Search for the cell housing the specified text and yield its [X, Y] center coordinate. 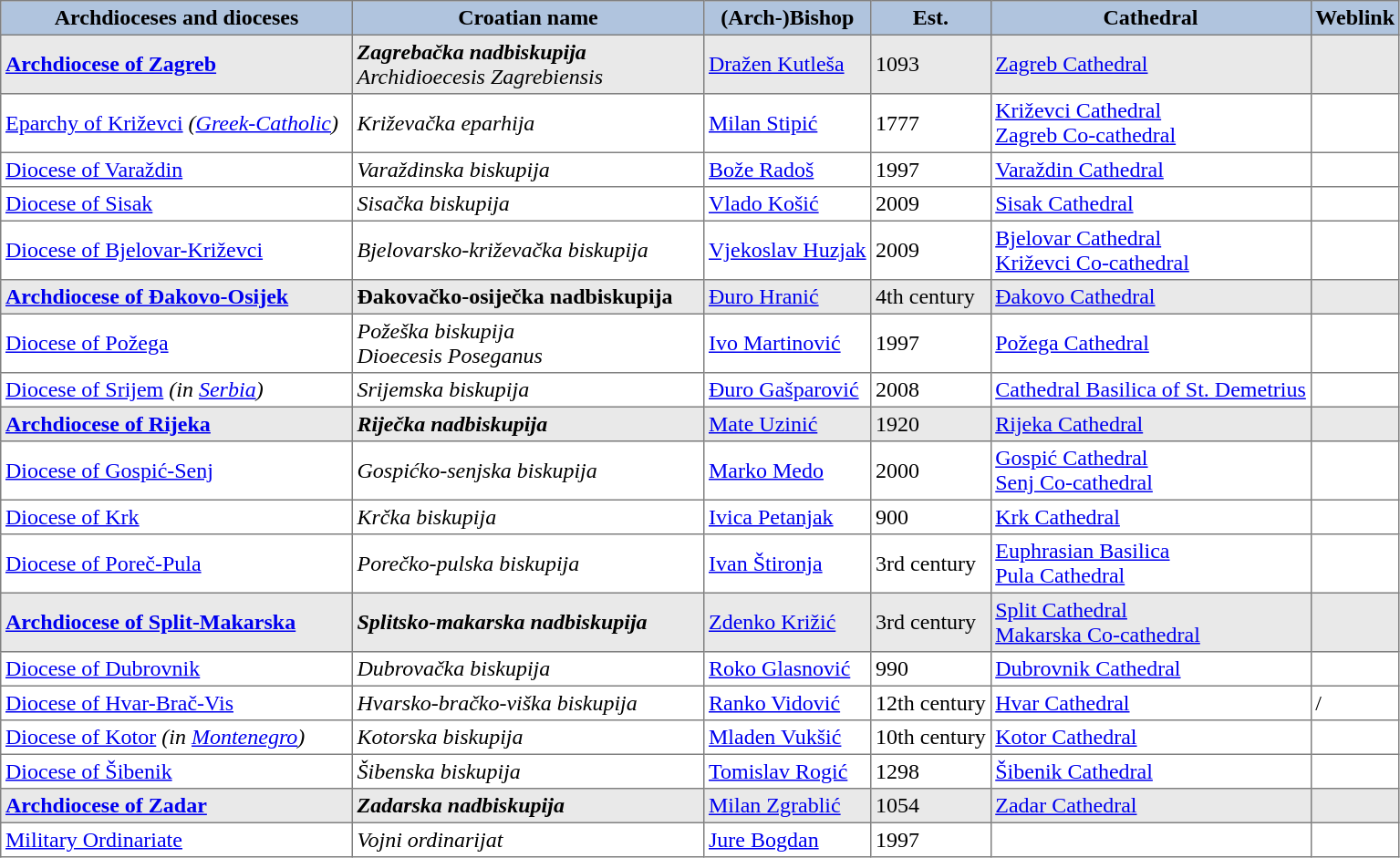
Đakovačko-osiječka nadbiskupija [528, 297]
1777 [930, 123]
Vojni ordinarijat [528, 840]
Križevačka eparhija [528, 123]
(Arch-)Bishop [788, 18]
Diocese of Krk [177, 517]
Archdiocese of Zadar [177, 806]
Šibenik Cathedral [1151, 771]
Cathedral [1151, 18]
Ivica Petanjak [788, 517]
Zagrebačka nadbiskupijaArchidioecesis Zagrebiensis [528, 64]
Diocese of Varaždin [177, 170]
2008 [930, 390]
1054 [930, 806]
990 [930, 669]
Mate Uzinić [788, 424]
Varaždin Cathedral [1151, 170]
Šibenska biskupija [528, 771]
Archdiocese of Split-Makarska [177, 622]
Požeška biskupijaDioecesis Poseganus [528, 343]
Rijeka Cathedral [1151, 424]
Srijemska biskupija [528, 390]
Croatian name [528, 18]
Dubrovnik Cathedral [1151, 669]
Ivo Martinović [788, 343]
Ranko Vidović [788, 703]
Sisačka biskupija [528, 204]
Porečko-pulska biskupija [528, 563]
Kotorska biskupija [528, 738]
Tomislav Rogić [788, 771]
Dubrovačka biskupija [528, 669]
Varaždinska biskupija [528, 170]
Archdioceses and dioceses [177, 18]
1093 [930, 64]
Military Ordinariate [177, 840]
Mladen Vukšić [788, 738]
Požega Cathedral [1151, 343]
Zadar Cathedral [1151, 806]
Zagreb Cathedral [1151, 64]
Diocese of Srijem (in Serbia) [177, 390]
Diocese of Dubrovnik [177, 669]
Hvar Cathedral [1151, 703]
Bože Radoš [788, 170]
Jure Bogdan [788, 840]
Krčka biskupija [528, 517]
Đuro Gašparović [788, 390]
4th century [930, 297]
12th century [930, 703]
Est. [930, 18]
Diocese of Poreč-Pula [177, 563]
1298 [930, 771]
Diocese of Bjelovar-Križevci [177, 250]
Milan Stipić [788, 123]
Hvarsko-bračko-viška biskupija [528, 703]
Roko Glasnović [788, 669]
Riječka nadbiskupija [528, 424]
2000 [930, 470]
Archdiocese of Đakovo-Osijek [177, 297]
Marko Medo [788, 470]
Vjekoslav Huzjak [788, 250]
Gospićko-senjska biskupija [528, 470]
Gospić CathedralSenj Co-cathedral [1151, 470]
Splitsko-makarska nadbiskupija [528, 622]
/ [1355, 703]
Milan Zgrablić [788, 806]
Euphrasian BasilicaPula Cathedral [1151, 563]
Ivan Štironja [788, 563]
Sisak Cathedral [1151, 204]
Đakovo Cathedral [1151, 297]
1920 [930, 424]
Dražen Kutleša [788, 64]
10th century [930, 738]
Krk Cathedral [1151, 517]
Eparchy of Križevci (Greek-Catholic) [177, 123]
Križevci CathedralZagreb Co-cathedral [1151, 123]
Diocese of Požega [177, 343]
Vlado Košić [788, 204]
Kotor Cathedral [1151, 738]
Zdenko Križić [788, 622]
Zadarska nadbiskupija [528, 806]
Bjelovar CathedralKriževci Co-cathedral [1151, 250]
Archdiocese of Zagreb [177, 64]
Weblink [1355, 18]
Diocese of Sisak [177, 204]
Cathedral Basilica of St. Demetrius [1151, 390]
Diocese of Gospić-Senj [177, 470]
Bjelovarsko-križevačka biskupija [528, 250]
Archdiocese of Rijeka [177, 424]
Diocese of Šibenik [177, 771]
Split CathedralMakarska Co-cathedral [1151, 622]
Diocese of Hvar-Brač-Vis [177, 703]
Đuro Hranić [788, 297]
900 [930, 517]
Diocese of Kotor (in Montenegro) [177, 738]
